Detect which cell encompasses the target text, then output its (X, Y) center coordinate. 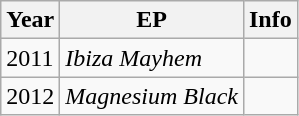
Ibiza Mayhem (152, 58)
Magnesium Black (152, 96)
2011 (30, 58)
Info (270, 20)
Year (30, 20)
EP (152, 20)
2012 (30, 96)
